Extract the (x, y) coordinate from the center of the cell holding the provided text.  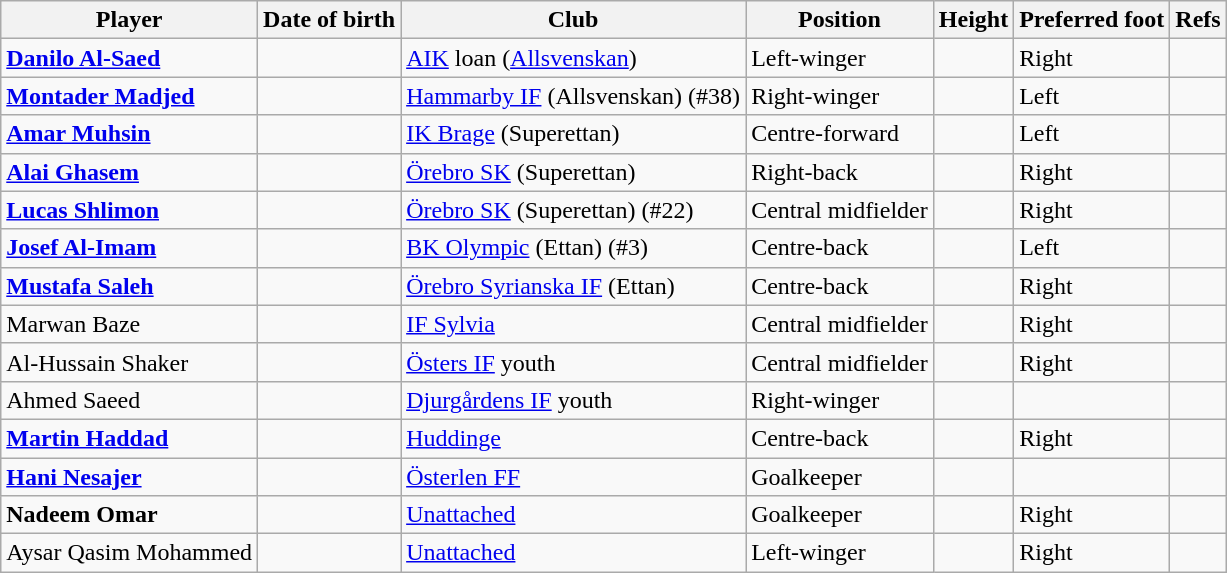
Ahmed Saeed (130, 400)
Montader Madjed (130, 96)
BK Olympic (Ettan) (#3) (574, 248)
Club (574, 20)
Height (973, 20)
Lucas Shlimon (130, 210)
Right-back (840, 172)
Örebro Syrianska IF (Ettan) (574, 286)
Marwan Baze (130, 324)
Josef Al-Imam (130, 248)
Al-Hussain Shaker (130, 362)
Aysar Qasim Mohammed (130, 553)
Amar Muhsin (130, 134)
AIK loan (Allsvenskan) (574, 58)
Position (840, 20)
Mustafa Saleh (130, 286)
IK Brage (Superettan) (574, 134)
Refs (1198, 20)
Date of birth (330, 20)
Huddinge (574, 438)
Hani Nesajer (130, 477)
Danilo Al-Saed (130, 58)
Martin Haddad (130, 438)
Österlen FF (574, 477)
Alai Ghasem (130, 172)
Östers IF youth (574, 362)
Hammarby IF (Allsvenskan) (#38) (574, 96)
Örebro SK (Superettan) (574, 172)
IF Sylvia (574, 324)
Nadeem Omar (130, 515)
Djurgårdens IF youth (574, 400)
Centre-forward (840, 134)
Preferred foot (1092, 20)
Player (130, 20)
Örebro SK (Superettan) (#22) (574, 210)
